Return the [X, Y] coordinate for the center point of the cell that contains the specified text.  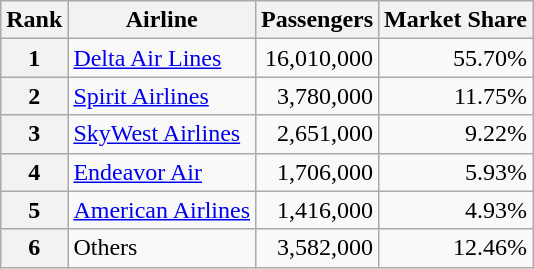
55.70% [456, 58]
2 [34, 96]
3,582,000 [318, 248]
5.93% [456, 172]
5 [34, 210]
1,706,000 [318, 172]
American Airlines [162, 210]
4 [34, 172]
11.75% [456, 96]
Others [162, 248]
16,010,000 [318, 58]
12.46% [456, 248]
Spirit Airlines [162, 96]
9.22% [456, 134]
6 [34, 248]
Passengers [318, 20]
4.93% [456, 210]
Airline [162, 20]
1 [34, 58]
Rank [34, 20]
3,780,000 [318, 96]
2,651,000 [318, 134]
SkyWest Airlines [162, 134]
Delta Air Lines [162, 58]
3 [34, 134]
Market Share [456, 20]
1,416,000 [318, 210]
Endeavor Air [162, 172]
